Identify which cell holds the provided text, then report its [x, y] central coordinate. 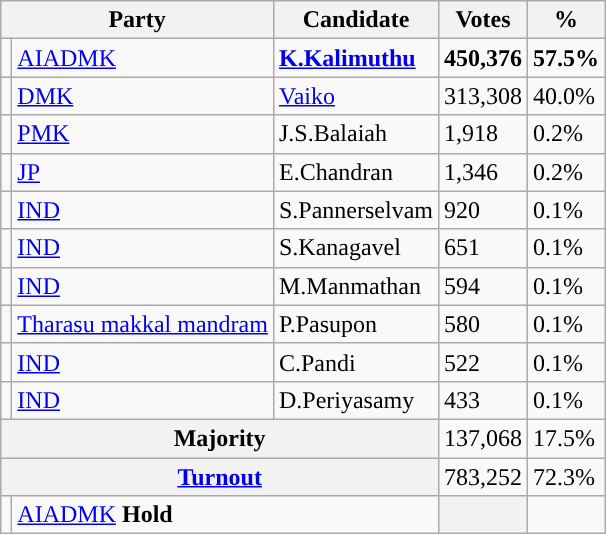
E.Chandran [356, 172]
Tharasu makkal mandram [143, 324]
Party [138, 20]
Candidate [356, 20]
920 [482, 210]
137,068 [482, 438]
651 [482, 248]
783,252 [482, 477]
1,346 [482, 172]
PMK [143, 134]
P.Pasupon [356, 324]
40.0% [566, 96]
450,376 [482, 58]
% [566, 20]
JP [143, 172]
1,918 [482, 134]
Turnout [220, 477]
S.Kanagavel [356, 248]
D.Periyasamy [356, 400]
AIADMK [143, 58]
72.3% [566, 477]
580 [482, 324]
57.5% [566, 58]
433 [482, 400]
J.S.Balaiah [356, 134]
K.Kalimuthu [356, 58]
M.Manmathan [356, 286]
AIADMK Hold [226, 515]
Vaiko [356, 96]
Votes [482, 20]
594 [482, 286]
C.Pandi [356, 362]
Majority [220, 438]
313,308 [482, 96]
S.Pannerselvam [356, 210]
DMK [143, 96]
17.5% [566, 438]
522 [482, 362]
